Output the (X, Y) coordinate of the center of the cell containing the given text.  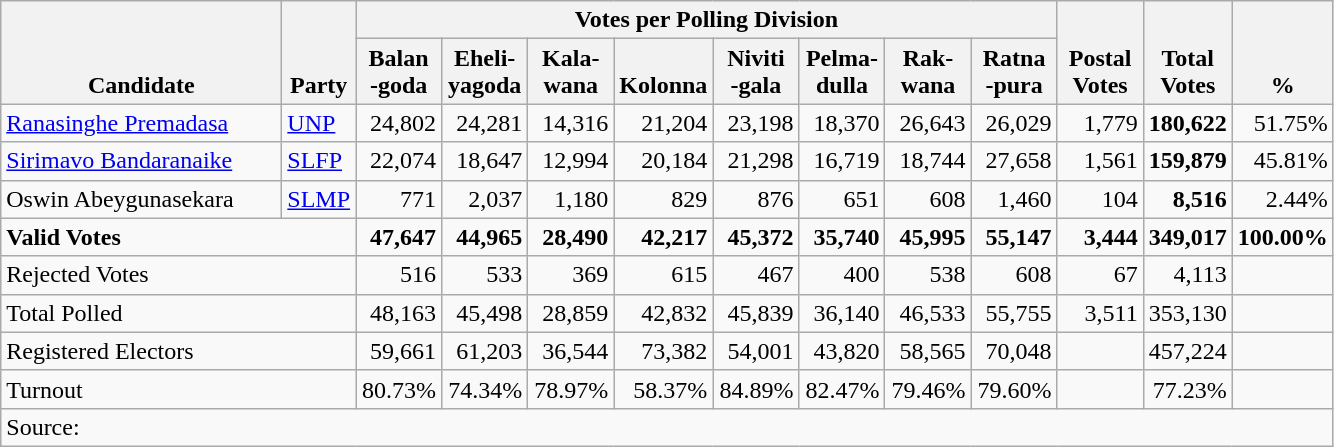
46,533 (928, 313)
42,217 (664, 237)
26,643 (928, 123)
1,460 (1014, 199)
Kolonna (664, 72)
73,382 (664, 351)
Kala-wana (571, 72)
533 (485, 275)
79.46% (928, 389)
Rejected Votes (178, 275)
26,029 (1014, 123)
79.60% (1014, 389)
Votes per Polling Division (707, 20)
35,740 (842, 237)
23,198 (756, 123)
1,180 (571, 199)
Party (319, 52)
45.81% (1282, 161)
18,744 (928, 161)
353,130 (1188, 313)
48,163 (399, 313)
PostalVotes (1100, 52)
44,965 (485, 237)
61,203 (485, 351)
1,779 (1100, 123)
55,755 (1014, 313)
400 (842, 275)
467 (756, 275)
Candidate (142, 52)
12,994 (571, 161)
22,074 (399, 161)
Sirimavo Bandaranaike (142, 161)
28,490 (571, 237)
58.37% (664, 389)
77.23% (1188, 389)
SLMP (319, 199)
21,204 (664, 123)
SLFP (319, 161)
21,298 (756, 161)
43,820 (842, 351)
100.00% (1282, 237)
2,037 (485, 199)
58,565 (928, 351)
Pelma-dulla (842, 72)
829 (664, 199)
615 (664, 275)
104 (1100, 199)
82.47% (842, 389)
67 (1100, 275)
45,839 (756, 313)
45,498 (485, 313)
3,511 (1100, 313)
2.44% (1282, 199)
Oswin Abeygunasekara (142, 199)
80.73% (399, 389)
36,544 (571, 351)
84.89% (756, 389)
Turnout (178, 389)
70,048 (1014, 351)
54,001 (756, 351)
Ranasinghe Premadasa (142, 123)
Valid Votes (178, 237)
457,224 (1188, 351)
Total Votes (1188, 52)
36,140 (842, 313)
Rak-wana (928, 72)
369 (571, 275)
Ratna-pura (1014, 72)
28,859 (571, 313)
538 (928, 275)
% (1282, 52)
24,802 (399, 123)
Registered Electors (178, 351)
47,647 (399, 237)
516 (399, 275)
18,370 (842, 123)
18,647 (485, 161)
1,561 (1100, 161)
UNP (319, 123)
78.97% (571, 389)
42,832 (664, 313)
Total Polled (178, 313)
24,281 (485, 123)
349,017 (1188, 237)
Source: (668, 427)
771 (399, 199)
45,995 (928, 237)
159,879 (1188, 161)
14,316 (571, 123)
651 (842, 199)
Eheli-yagoda (485, 72)
20,184 (664, 161)
4,113 (1188, 275)
Balan-goda (399, 72)
74.34% (485, 389)
3,444 (1100, 237)
55,147 (1014, 237)
59,661 (399, 351)
27,658 (1014, 161)
51.75% (1282, 123)
8,516 (1188, 199)
45,372 (756, 237)
Niviti-gala (756, 72)
180,622 (1188, 123)
876 (756, 199)
16,719 (842, 161)
